Find where the given text appears and provide that cell's center as (x, y) coordinate. 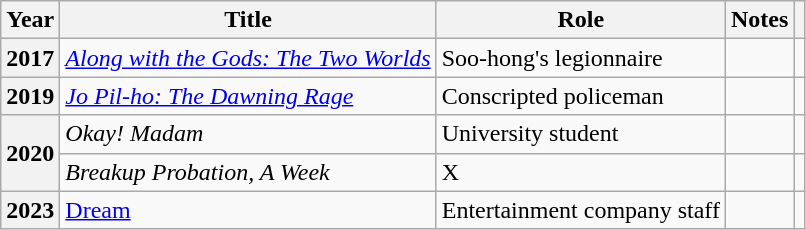
Role (580, 20)
Notes (759, 20)
X (580, 172)
2019 (30, 96)
Year (30, 20)
2023 (30, 210)
Okay! Madam (248, 134)
Title (248, 20)
Along with the Gods: The Two Worlds (248, 58)
Dream (248, 210)
Conscripted policeman (580, 96)
Jo Pil-ho: The Dawning Rage (248, 96)
2020 (30, 153)
University student (580, 134)
Entertainment company staff (580, 210)
Breakup Probation, A Week (248, 172)
2017 (30, 58)
Soo-hong's legionnaire (580, 58)
